Pinpoint the cell where the given text exists, returning its (x, y) midpoint coordinate. 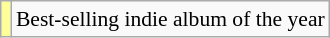
Best-selling indie album of the year (170, 19)
